Detect which cell encompasses the target text, then output its (X, Y) center coordinate. 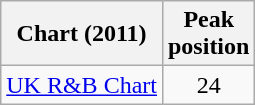
24 (208, 85)
UK R&B Chart (82, 85)
Chart (2011) (82, 34)
Peakposition (208, 34)
